Provide the (X, Y) coordinate of the cell's center where the given text is located.  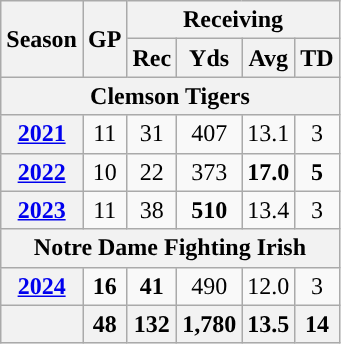
Season (42, 39)
2022 (42, 172)
10 (104, 172)
13.1 (268, 134)
490 (210, 286)
2021 (42, 134)
2023 (42, 210)
38 (152, 210)
48 (104, 324)
14 (317, 324)
Yds (210, 58)
Notre Dame Fighting Irish (170, 248)
132 (152, 324)
2024 (42, 286)
31 (152, 134)
TD (317, 58)
13.4 (268, 210)
Clemson Tigers (170, 96)
510 (210, 210)
407 (210, 134)
1,780 (210, 324)
GP (104, 39)
Rec (152, 58)
Receiving (233, 20)
13.5 (268, 324)
41 (152, 286)
5 (317, 172)
16 (104, 286)
22 (152, 172)
17.0 (268, 172)
Avg (268, 58)
12.0 (268, 286)
373 (210, 172)
